Provide the (x, y) coordinate of the cell's center where the given text is located.  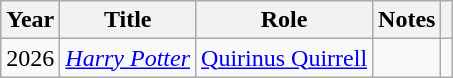
Harry Potter (128, 58)
Title (128, 20)
Quirinus Quirrell (284, 58)
Role (284, 20)
Year (30, 20)
2026 (30, 58)
Notes (407, 20)
